Output the [X, Y] coordinate of the center of the cell containing the given text.  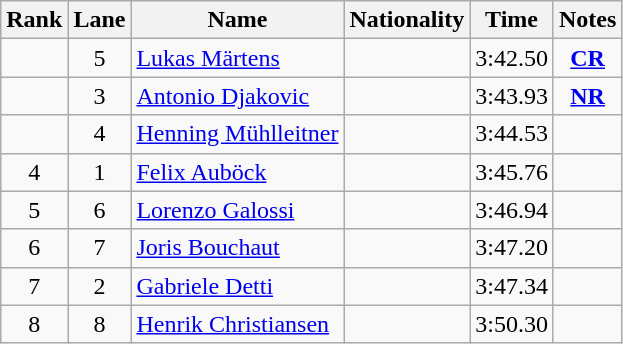
Lorenzo Galossi [238, 210]
CR [587, 58]
3:43.93 [512, 96]
Joris Bouchaut [238, 248]
3:45.76 [512, 172]
Name [238, 20]
2 [100, 286]
3:50.30 [512, 324]
1 [100, 172]
NR [587, 96]
Notes [587, 20]
3:42.50 [512, 58]
3 [100, 96]
Nationality [407, 20]
Henning Mühlleitner [238, 134]
Rank [34, 20]
3:44.53 [512, 134]
Time [512, 20]
3:46.94 [512, 210]
Lane [100, 20]
Felix Auböck [238, 172]
Lukas Märtens [238, 58]
Antonio Djakovic [238, 96]
3:47.34 [512, 286]
Henrik Christiansen [238, 324]
Gabriele Detti [238, 286]
3:47.20 [512, 248]
